Locate the cell with the specified text and output its [X, Y] center coordinate. 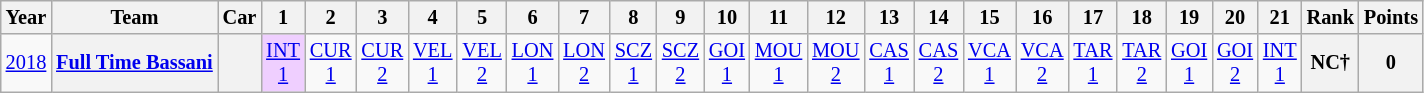
9 [680, 17]
7 [584, 17]
VEL2 [482, 63]
VCA2 [1042, 63]
CUR1 [331, 63]
19 [1189, 17]
13 [888, 17]
17 [1094, 17]
2018 [26, 63]
GOI2 [1235, 63]
12 [836, 17]
Rank [1330, 17]
MOU1 [778, 63]
18 [1142, 17]
VCA1 [990, 63]
4 [432, 17]
NC† [1330, 63]
Team [134, 17]
21 [1280, 17]
TAR1 [1094, 63]
SCZ2 [680, 63]
11 [778, 17]
CAS1 [888, 63]
MOU2 [836, 63]
15 [990, 17]
Points [1391, 17]
8 [634, 17]
14 [938, 17]
Full Time Bassani [134, 63]
CAS2 [938, 63]
1 [283, 17]
3 [382, 17]
CUR2 [382, 63]
0 [1391, 63]
10 [727, 17]
5 [482, 17]
20 [1235, 17]
16 [1042, 17]
2 [331, 17]
TAR2 [1142, 63]
LON2 [584, 63]
LON1 [533, 63]
6 [533, 17]
Year [26, 17]
Car [240, 17]
SCZ1 [634, 63]
VEL1 [432, 63]
